Output the (X, Y) coordinate of the center of the cell containing the given text.  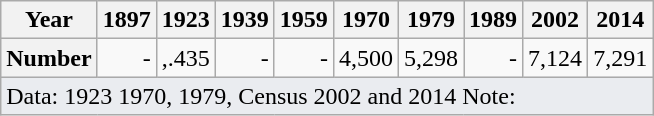
Data: 1923 1970, 1979, Census 2002 and 2014 Note: (327, 96)
7,291 (620, 58)
1897 (126, 20)
2002 (556, 20)
Year (49, 20)
1979 (430, 20)
1959 (304, 20)
1939 (244, 20)
5,298 (430, 58)
4,500 (366, 58)
7,124 (556, 58)
1970 (366, 20)
1989 (494, 20)
Number (49, 58)
,.435 (186, 58)
2014 (620, 20)
1923 (186, 20)
